Search for the cell housing the specified text and yield its (x, y) center coordinate. 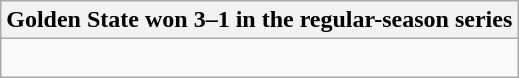
Golden State won 3–1 in the regular-season series (260, 20)
